Determine the (x, y) coordinate at the center of the cell enclosing the given text.  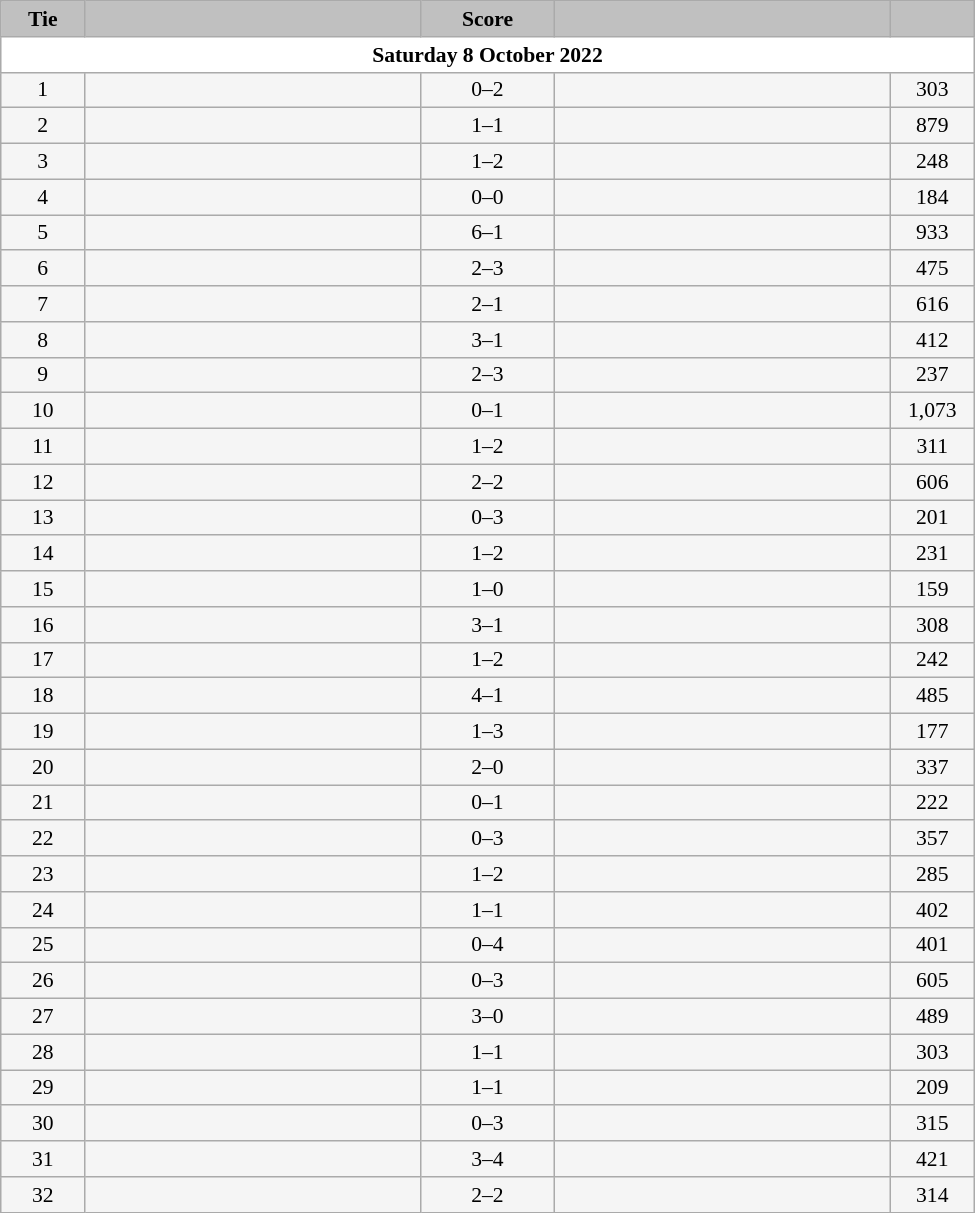
222 (932, 803)
1–0 (487, 589)
315 (932, 1124)
30 (43, 1124)
Saturday 8 October 2022 (488, 55)
237 (932, 375)
24 (43, 910)
1–3 (487, 732)
28 (43, 1052)
605 (932, 981)
159 (932, 589)
10 (43, 411)
14 (43, 554)
337 (932, 767)
0–2 (487, 90)
0–0 (487, 197)
25 (43, 945)
20 (43, 767)
401 (932, 945)
2–0 (487, 767)
285 (932, 874)
3 (43, 162)
18 (43, 696)
Tie (43, 19)
3–4 (487, 1159)
231 (932, 554)
32 (43, 1195)
6 (43, 269)
5 (43, 233)
22 (43, 839)
314 (932, 1195)
201 (932, 518)
2 (43, 126)
3–0 (487, 1017)
248 (932, 162)
19 (43, 732)
209 (932, 1088)
1,073 (932, 411)
357 (932, 839)
17 (43, 660)
308 (932, 625)
6–1 (487, 233)
4 (43, 197)
16 (43, 625)
475 (932, 269)
7 (43, 304)
402 (932, 910)
616 (932, 304)
606 (932, 482)
31 (43, 1159)
421 (932, 1159)
15 (43, 589)
177 (932, 732)
933 (932, 233)
489 (932, 1017)
23 (43, 874)
1 (43, 90)
242 (932, 660)
184 (932, 197)
27 (43, 1017)
4–1 (487, 696)
29 (43, 1088)
13 (43, 518)
412 (932, 340)
11 (43, 447)
8 (43, 340)
12 (43, 482)
311 (932, 447)
2–1 (487, 304)
485 (932, 696)
21 (43, 803)
Score (487, 19)
879 (932, 126)
9 (43, 375)
0–4 (487, 945)
26 (43, 981)
